Locate the cell with the specified text and output its (X, Y) center coordinate. 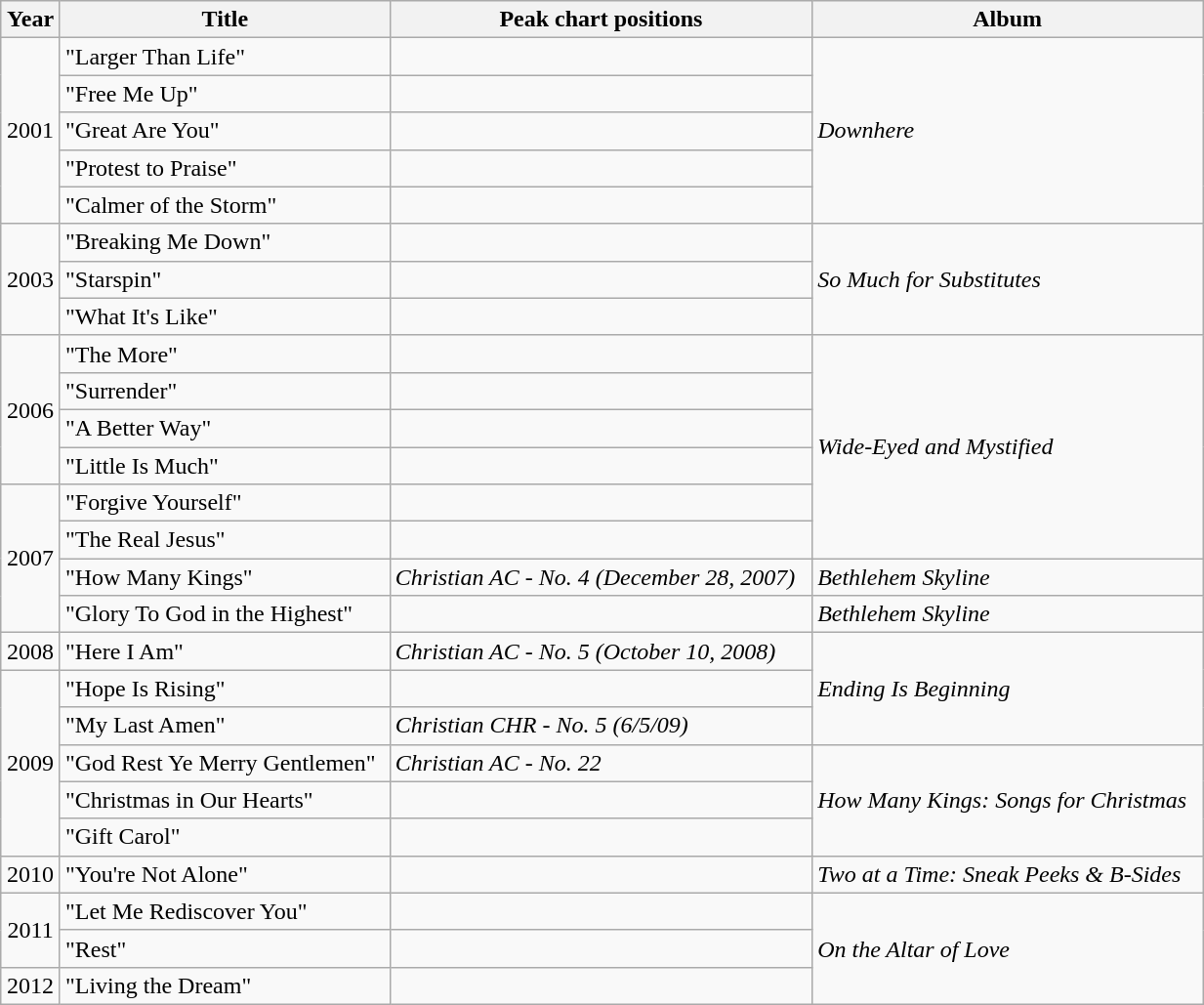
"The More" (225, 354)
"Great Are You" (225, 131)
"The Real Jesus" (225, 540)
"Little Is Much" (225, 466)
2003 (31, 279)
Album (1008, 20)
"Living the Dream" (225, 985)
"Forgive Yourself" (225, 503)
Year (31, 20)
"Gift Carol" (225, 837)
2010 (31, 874)
"Hope Is Rising" (225, 689)
"My Last Amen" (225, 726)
How Many Kings: Songs for Christmas (1008, 800)
"Rest" (225, 948)
"Let Me Rediscover You" (225, 911)
Christian CHR - No. 5 (6/5/09) (601, 726)
"Christmas in Our Hearts" (225, 800)
"Surrender" (225, 391)
"Protest to Praise" (225, 168)
Christian AC - No. 5 (October 10, 2008) (601, 651)
So Much for Substitutes (1008, 279)
2011 (31, 930)
On the Altar of Love (1008, 948)
2007 (31, 559)
Peak chart positions (601, 20)
"You're Not Alone" (225, 874)
"Breaking Me Down" (225, 242)
"What It's Like" (225, 316)
2008 (31, 651)
Downhere (1008, 131)
Ending Is Beginning (1008, 689)
Christian AC - No. 4 (December 28, 2007) (601, 577)
Christian AC - No. 22 (601, 763)
"Larger Than Life" (225, 57)
2012 (31, 985)
"Glory To God in the Highest" (225, 614)
2006 (31, 409)
"Free Me Up" (225, 94)
"God Rest Ye Merry Gentlemen" (225, 763)
Two at a Time: Sneak Peeks & B-Sides (1008, 874)
2009 (31, 763)
"Here I Am" (225, 651)
"Calmer of the Storm" (225, 205)
"A Better Way" (225, 428)
Wide-Eyed and Mystified (1008, 446)
2001 (31, 131)
Title (225, 20)
"Starspin" (225, 279)
"How Many Kings" (225, 577)
